Find where the given text appears and provide that cell's center as [x, y] coordinate. 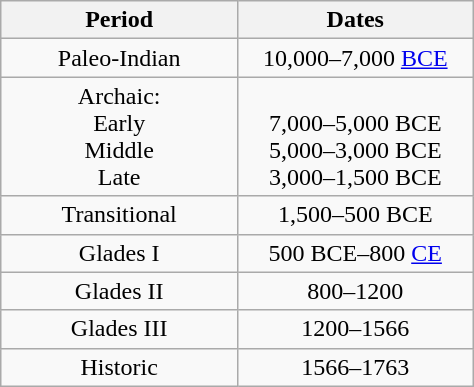
Archaic: Early Middle Late [119, 136]
Dates [355, 20]
1,500–500 BCE [355, 215]
500 BCE–800 CE [355, 253]
Paleo-Indian [119, 58]
10,000–7,000 BCE [355, 58]
1566–1763 [355, 367]
800–1200 [355, 291]
Historic [119, 367]
Glades III [119, 329]
Period [119, 20]
7,000–5,000 BCE 5,000–3,000 BCE 3,000–1,500 BCE [355, 136]
Transitional [119, 215]
1200–1566 [355, 329]
Glades I [119, 253]
Glades II [119, 291]
